Extract the [X, Y] coordinate from the center of the cell holding the provided text.  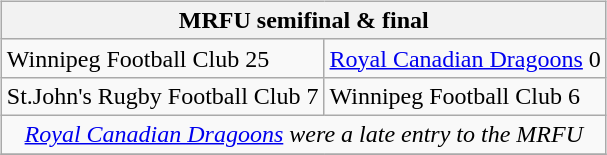
Winnipeg Football Club 6 [465, 96]
Royal Canadian Dragoons were a late entry to the MRFU [304, 134]
Winnipeg Football Club 25 [162, 58]
MRFU semifinal & final [304, 20]
Royal Canadian Dragoons 0 [465, 58]
St.John's Rugby Football Club 7 [162, 96]
